Determine the [X, Y] coordinate at the center of the cell enclosing the given text.  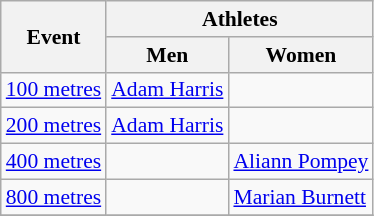
400 metres [54, 162]
100 metres [54, 90]
200 metres [54, 126]
Marian Burnett [300, 197]
Event [54, 36]
Athletes [240, 19]
800 metres [54, 197]
Aliann Pompey [300, 162]
Men [167, 55]
Women [300, 55]
